Detect which cell encompasses the target text, then output its (X, Y) center coordinate. 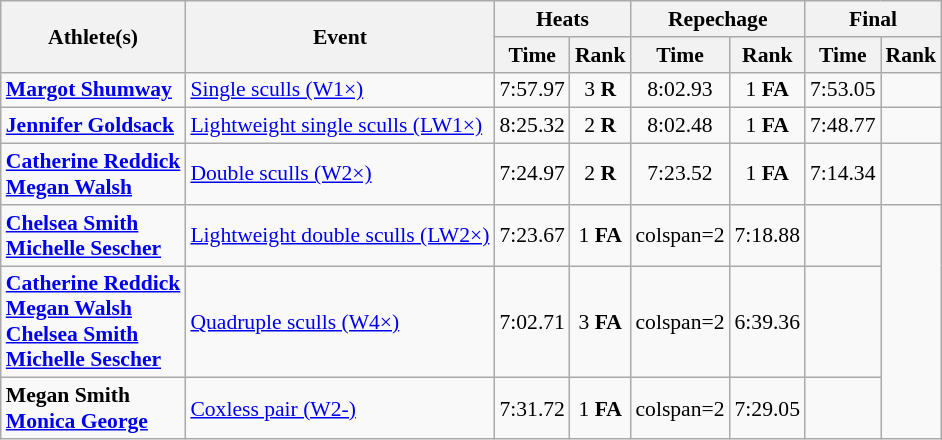
Double sculls (W2×) (340, 174)
Repechage (718, 19)
Lightweight single sculls (LW1×) (340, 126)
7:23.52 (680, 174)
8:25.32 (532, 126)
7:18.88 (768, 236)
7:14.34 (842, 174)
7:29.05 (768, 408)
Athlete(s) (94, 36)
Jennifer Goldsack (94, 126)
7:02.71 (532, 322)
Megan SmithMonica George (94, 408)
7:31.72 (532, 408)
6:39.36 (768, 322)
Single sculls (W1×) (340, 90)
7:24.97 (532, 174)
Lightweight double sculls (LW2×) (340, 236)
7:48.77 (842, 126)
Catherine ReddickMegan WalshChelsea SmithMichelle Sescher (94, 322)
8:02.48 (680, 126)
Heats (562, 19)
Coxless pair (W2-) (340, 408)
7:23.67 (532, 236)
7:57.97 (532, 90)
Event (340, 36)
3 R (600, 90)
Final (873, 19)
Chelsea SmithMichelle Sescher (94, 236)
7:53.05 (842, 90)
Catherine ReddickMegan Walsh (94, 174)
8:02.93 (680, 90)
3 FA (600, 322)
Margot Shumway (94, 90)
Quadruple sculls (W4×) (340, 322)
